Output the (X, Y) coordinate of the center of the cell containing the given text.  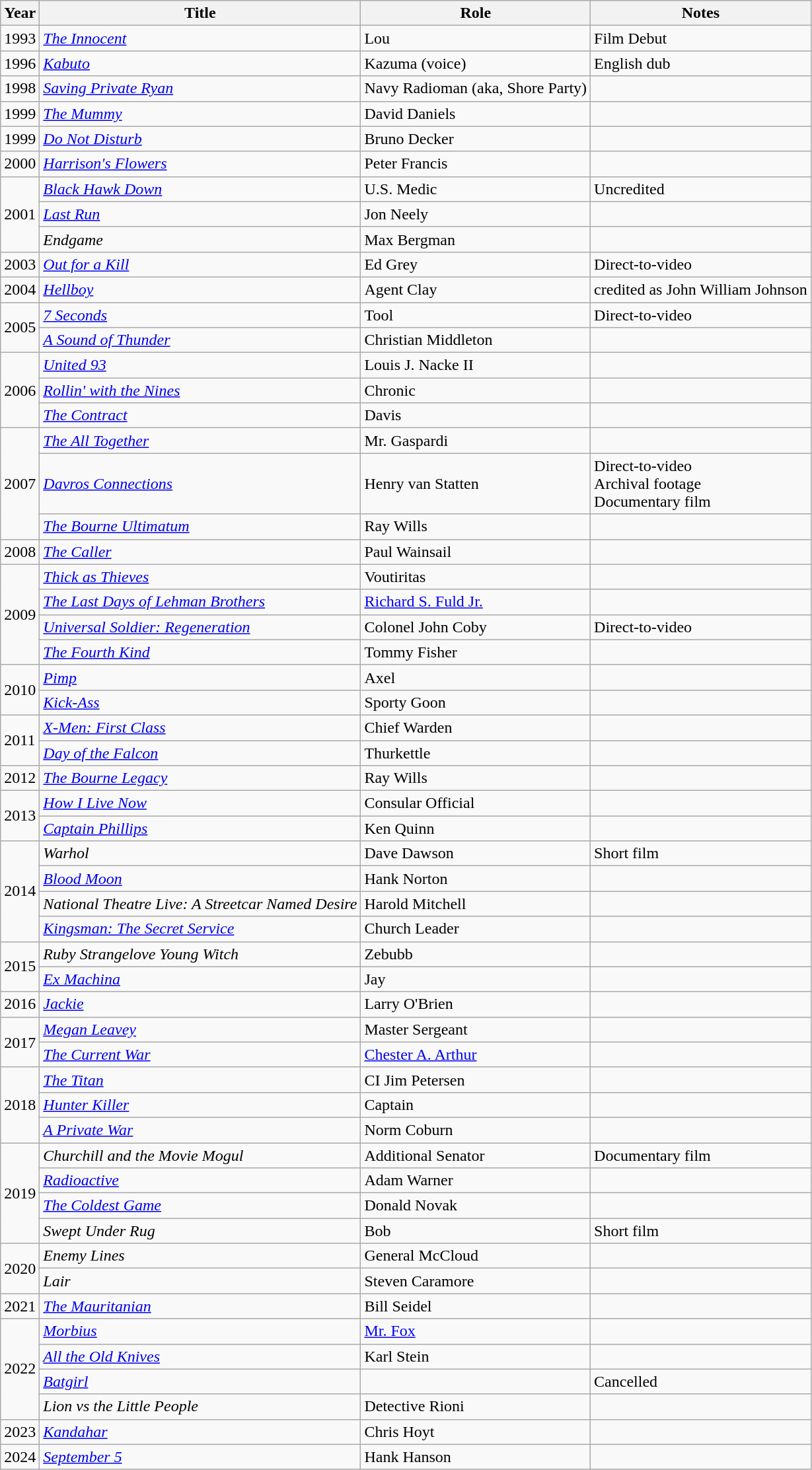
credited as John William Johnson (701, 289)
Kick-Ass (200, 702)
Steven Caramore (476, 1281)
Lou (476, 38)
Hellboy (200, 289)
The Fourth Kind (200, 652)
2007 (20, 484)
Harrison's Flowers (200, 164)
The Titan (200, 1080)
The Bourne Ultimatum (200, 527)
Zebubb (476, 954)
2011 (20, 740)
Thick as Thieves (200, 577)
Swept Under Rug (200, 1231)
Bruno Decker (476, 139)
Jackie (200, 1004)
Axel (476, 677)
Agent Clay (476, 289)
2016 (20, 1004)
Title (200, 13)
2001 (20, 214)
Captain (476, 1105)
The Contract (200, 416)
Cancelled (701, 1381)
Lair (200, 1281)
Larry O'Brien (476, 1004)
Endgame (200, 239)
Film Debut (701, 38)
Henry van Statten (476, 484)
Kingsman: The Secret Service (200, 929)
CI Jim Petersen (476, 1080)
Jon Neely (476, 214)
2004 (20, 289)
Ken Quinn (476, 828)
English dub (701, 63)
Role (476, 13)
A Sound of Thunder (200, 340)
Do Not Disturb (200, 139)
2014 (20, 891)
Paul Wainsail (476, 552)
Ruby Strangelove Young Witch (200, 954)
Mr. Gaspardi (476, 441)
Karl Stein (476, 1356)
Bill Seidel (476, 1306)
Christian Middleton (476, 340)
2005 (20, 328)
The Coldest Game (200, 1206)
Church Leader (476, 929)
Hank Norton (476, 879)
2018 (20, 1105)
Louis J. Nacke II (476, 365)
Last Run (200, 214)
Batgirl (200, 1381)
Megan Leavey (200, 1029)
1993 (20, 38)
2009 (20, 614)
Sporty Goon (476, 702)
Universal Soldier: Regeneration (200, 627)
2022 (20, 1369)
The Caller (200, 552)
All the Old Knives (200, 1356)
2019 (20, 1193)
Notes (701, 13)
Navy Radioman (aka, Shore Party) (476, 89)
Blood Moon (200, 879)
Voutiritas (476, 577)
Lion vs the Little People (200, 1407)
Warhol (200, 854)
Documentary film (701, 1156)
United 93 (200, 365)
Max Bergman (476, 239)
2023 (20, 1432)
2006 (20, 390)
2003 (20, 264)
Rollin' with the Nines (200, 390)
Chris Hoyt (476, 1432)
Uncredited (701, 189)
September 5 (200, 1457)
The All Together (200, 441)
Norm Coburn (476, 1130)
Mr. Fox (476, 1331)
Consular Official (476, 803)
Kandahar (200, 1432)
Thurkettle (476, 753)
Direct-to-videoArchival footageDocumentary film (701, 484)
Detective Rioni (476, 1407)
The Mummy (200, 114)
Chief Warden (476, 727)
7 Seconds (200, 315)
Captain Phillips (200, 828)
Adam Warner (476, 1181)
A Private War (200, 1130)
Churchill and the Movie Mogul (200, 1156)
General McCloud (476, 1256)
Master Sergeant (476, 1029)
Ed Grey (476, 264)
Harold Mitchell (476, 904)
Tommy Fisher (476, 652)
2015 (20, 967)
Bob (476, 1231)
Ex Machina (200, 979)
1996 (20, 63)
How I Live Now (200, 803)
Colonel John Coby (476, 627)
Peter Francis (476, 164)
Chester A. Arthur (476, 1054)
2008 (20, 552)
Davis (476, 416)
The Last Days of Lehman Brothers (200, 602)
2017 (20, 1042)
2010 (20, 690)
1998 (20, 89)
Enemy Lines (200, 1256)
Morbius (200, 1331)
2020 (20, 1268)
Day of the Falcon (200, 753)
Radioactive (200, 1181)
Donald Novak (476, 1206)
Richard S. Fuld Jr. (476, 602)
National Theatre Live: A Streetcar Named Desire (200, 904)
2012 (20, 778)
X-Men: First Class (200, 727)
Kazuma (voice) (476, 63)
2000 (20, 164)
Saving Private Ryan (200, 89)
The Mauritanian (200, 1306)
Jay (476, 979)
The Current War (200, 1054)
Hunter Killer (200, 1105)
Tool (476, 315)
David Daniels (476, 114)
Dave Dawson (476, 854)
Kabuto (200, 63)
Davros Connections (200, 484)
Chronic (476, 390)
The Bourne Legacy (200, 778)
2021 (20, 1306)
2024 (20, 1457)
Pimp (200, 677)
Year (20, 13)
Black Hawk Down (200, 189)
U.S. Medic (476, 189)
2013 (20, 816)
Additional Senator (476, 1156)
Hank Hanson (476, 1457)
The Innocent (200, 38)
Out for a Kill (200, 264)
